For the text-containing cell, return its midpoint in (X, Y) coordinate format. 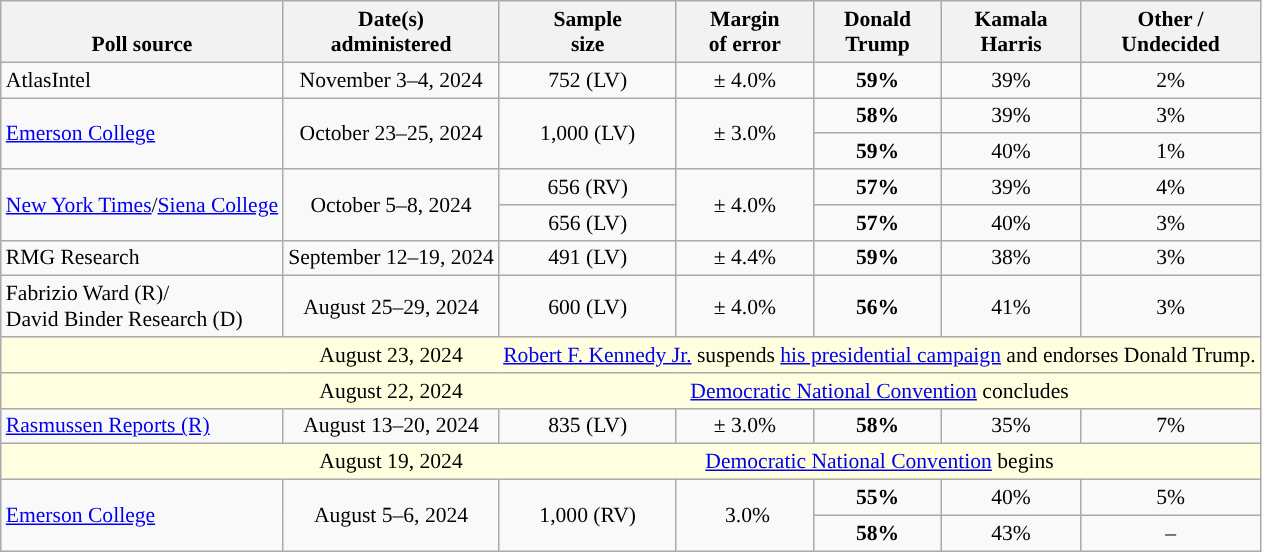
AtlasIntel (142, 80)
Date(s)administered (391, 32)
October 5–8, 2024 (391, 204)
November 3–4, 2024 (391, 80)
KamalaHarris (1011, 32)
43% (1011, 533)
Democratic National Convention begins (880, 462)
Samplesize (588, 32)
October 23–25, 2024 (391, 134)
38% (1011, 258)
Marginof error (744, 32)
August 25–29, 2024 (391, 306)
491 (LV) (588, 258)
1,000 (RV) (588, 516)
August 23, 2024 (391, 355)
August 19, 2024 (391, 462)
Rasmussen Reports (R) (142, 426)
2% (1170, 80)
– (1170, 533)
± 4.4% (744, 258)
656 (RV) (588, 187)
1% (1170, 152)
752 (LV) (588, 80)
August 5–6, 2024 (391, 516)
35% (1011, 426)
August 22, 2024 (391, 391)
August 13–20, 2024 (391, 426)
Democratic National Convention concludes (880, 391)
1,000 (LV) (588, 134)
600 (LV) (588, 306)
Other /Undecided (1170, 32)
656 (LV) (588, 223)
New York Times/Siena College (142, 204)
Fabrizio Ward (R)/David Binder Research (D) (142, 306)
Poll source (142, 32)
56% (878, 306)
4% (1170, 187)
7% (1170, 426)
41% (1011, 306)
Robert F. Kennedy Jr. suspends his presidential campaign and endorses Donald Trump. (880, 355)
5% (1170, 498)
September 12–19, 2024 (391, 258)
3.0% (744, 516)
835 (LV) (588, 426)
55% (878, 498)
DonaldTrump (878, 32)
RMG Research (142, 258)
